Return [x, y] of the center of cell containing provided text 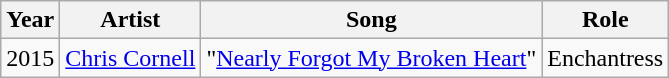
Artist [130, 20]
Role [606, 20]
2015 [30, 58]
Song [372, 20]
Enchantress [606, 58]
"Nearly Forgot My Broken Heart" [372, 58]
Chris Cornell [130, 58]
Year [30, 20]
